Output the [X, Y] coordinate of the center of the cell containing the given text.  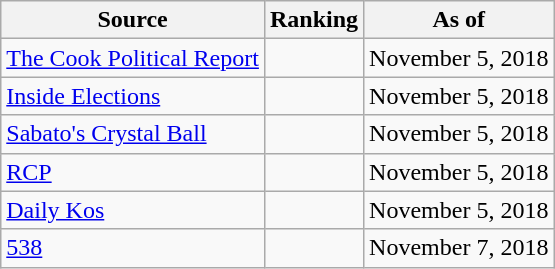
As of [459, 20]
November 7, 2018 [459, 248]
Ranking [314, 20]
RCP [133, 172]
Sabato's Crystal Ball [133, 134]
538 [133, 248]
Inside Elections [133, 96]
Source [133, 20]
The Cook Political Report [133, 58]
Daily Kos [133, 210]
